Return [x, y] of the center of cell containing provided text 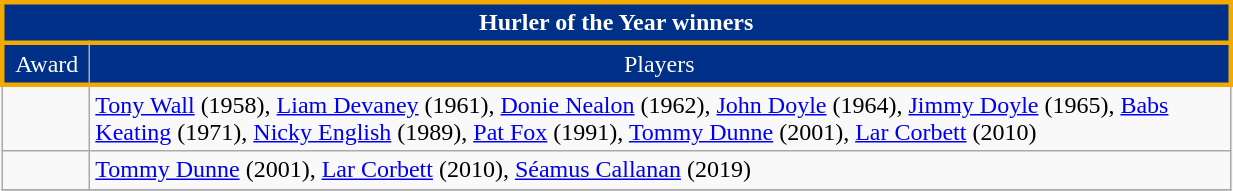
Award [46, 64]
Players [660, 64]
Tommy Dunne (2001), Lar Corbett (2010), Séamus Callanan (2019) [660, 170]
Hurler of the Year winners [616, 22]
